Search for the cell housing the specified text and yield its (x, y) center coordinate. 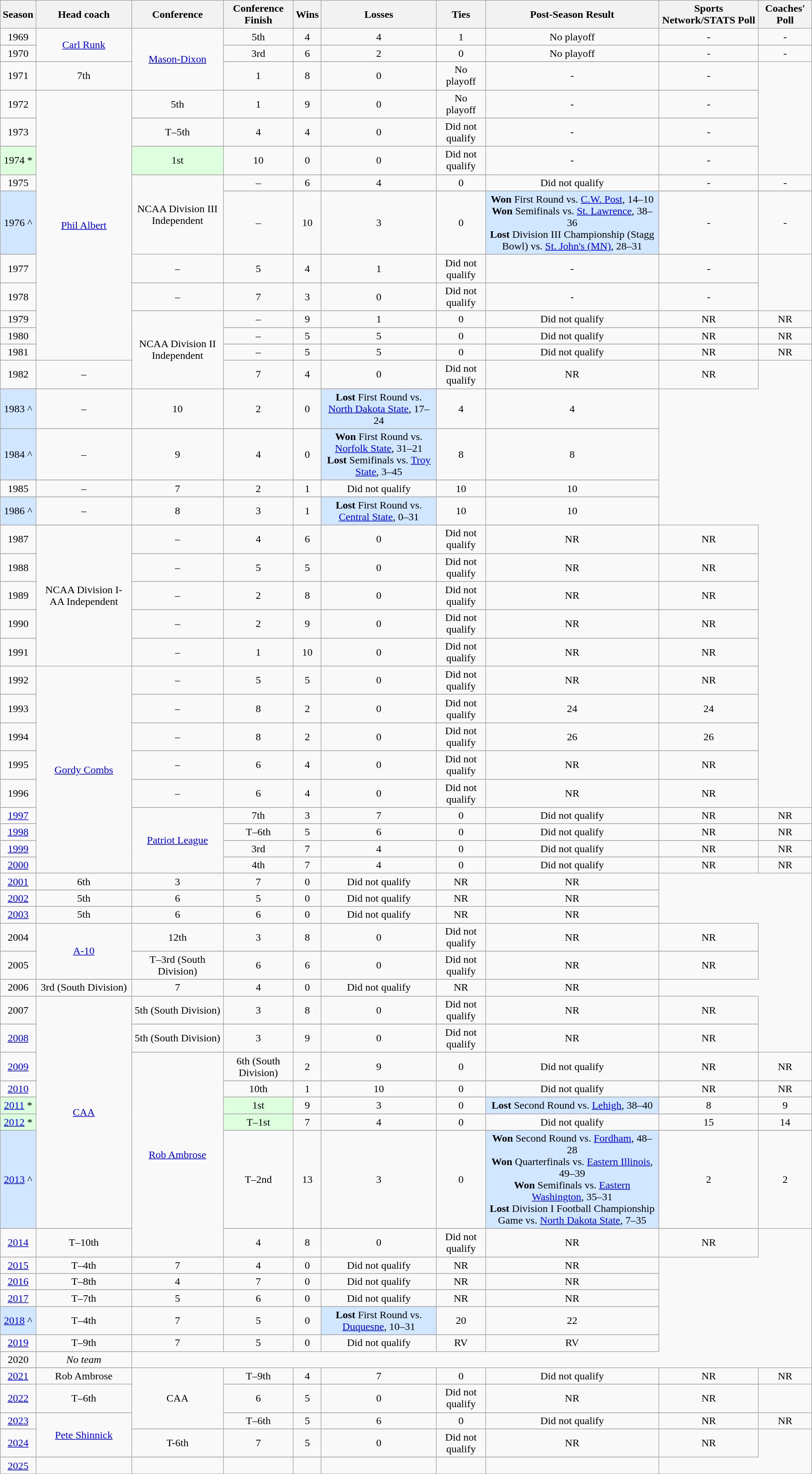
2021 (18, 1376)
1973 (18, 132)
1989 (18, 595)
Conference Finish (258, 15)
NCAA Division I-AA Independent (83, 595)
1980 (18, 335)
1998 (18, 832)
Conference (178, 15)
2010 (18, 1089)
10th (258, 1089)
2002 (18, 898)
2006 (18, 988)
Phil Albert (83, 225)
T–3rd (South Division) (178, 965)
1991 (18, 652)
1988 (18, 568)
Losses (379, 15)
No team (83, 1359)
Lost Second Round vs. Lehigh, 38–40 (572, 1105)
1990 (18, 624)
T–2nd (258, 1179)
Lost First Round vs. North Dakota State, 17–24 (379, 409)
Carl Runk (83, 45)
2003 (18, 915)
1976 ^ (18, 223)
2009 (18, 1067)
2001 (18, 882)
T–8th (83, 1282)
1969 (18, 37)
2015 (18, 1265)
2007 (18, 1010)
T–10th (83, 1243)
A-10 (83, 951)
6th (South Division) (258, 1067)
Ties (461, 15)
1975 (18, 183)
Coaches' Poll (785, 15)
1994 (18, 737)
T–5th (178, 132)
Gordy Combs (83, 770)
12th (178, 937)
Mason-Dixon (178, 59)
2023 (18, 1421)
2024 (18, 1443)
Sports Network/STATS Poll (709, 15)
1983 ^ (18, 409)
1981 (18, 352)
Post-Season Result (572, 15)
2011 * (18, 1105)
1995 (18, 765)
1986 ^ (18, 511)
1992 (18, 680)
3rd (South Division) (83, 988)
1982 (18, 375)
Lost First Round vs. Central State, 0–31 (379, 511)
1999 (18, 849)
2012 * (18, 1122)
2005 (18, 965)
1972 (18, 104)
Head coach (83, 15)
1993 (18, 708)
T–7th (83, 1298)
2017 (18, 1298)
Lost First Round vs. Duquesne, 10–31 (379, 1321)
T–1st (258, 1122)
22 (572, 1321)
2016 (18, 1282)
4th (258, 865)
1996 (18, 793)
13 (307, 1179)
2025 (18, 1465)
1997 (18, 816)
2008 (18, 1038)
NCAA Division III Independent (178, 214)
1978 (18, 297)
1984 ^ (18, 455)
1970 (18, 53)
20 (461, 1321)
2022 (18, 1398)
2014 (18, 1243)
Pete Shinnick (83, 1435)
14 (785, 1122)
2018 ^ (18, 1321)
1985 (18, 489)
T-6th (178, 1443)
Season (18, 15)
Patriot League (178, 840)
Won First Round vs. Norfolk State, 31–21 Lost Semifinals vs. Troy State, 3–45 (379, 455)
Wins (307, 15)
Won First Round vs. C.W. Post, 14–10 Won Semifinals vs. St. Lawrence, 38–36 Lost Division III Championship (Stagg Bowl) vs. St. John's (MN), 28–31 (572, 223)
2013 ^ (18, 1179)
1971 (18, 76)
NCAA Division II Independent (178, 350)
2004 (18, 937)
1987 (18, 539)
2000 (18, 865)
2020 (18, 1359)
1979 (18, 319)
1977 (18, 268)
6th (83, 882)
15 (709, 1122)
1974 * (18, 161)
2019 (18, 1343)
